Locate the cell with the specified text and output its (X, Y) center coordinate. 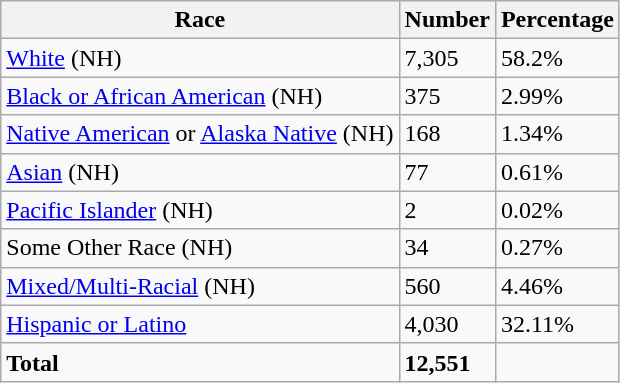
77 (447, 172)
560 (447, 286)
168 (447, 134)
4,030 (447, 324)
375 (447, 96)
Total (200, 362)
2 (447, 210)
0.02% (557, 210)
1.34% (557, 134)
Native American or Alaska Native (NH) (200, 134)
Some Other Race (NH) (200, 248)
Race (200, 20)
Percentage (557, 20)
32.11% (557, 324)
0.27% (557, 248)
7,305 (447, 58)
Pacific Islander (NH) (200, 210)
4.46% (557, 286)
Asian (NH) (200, 172)
34 (447, 248)
2.99% (557, 96)
12,551 (447, 362)
58.2% (557, 58)
Number (447, 20)
Black or African American (NH) (200, 96)
Mixed/Multi-Racial (NH) (200, 286)
White (NH) (200, 58)
Hispanic or Latino (200, 324)
0.61% (557, 172)
